Scan for the cell matching the given text and deliver its [X, Y] coordinate at center. 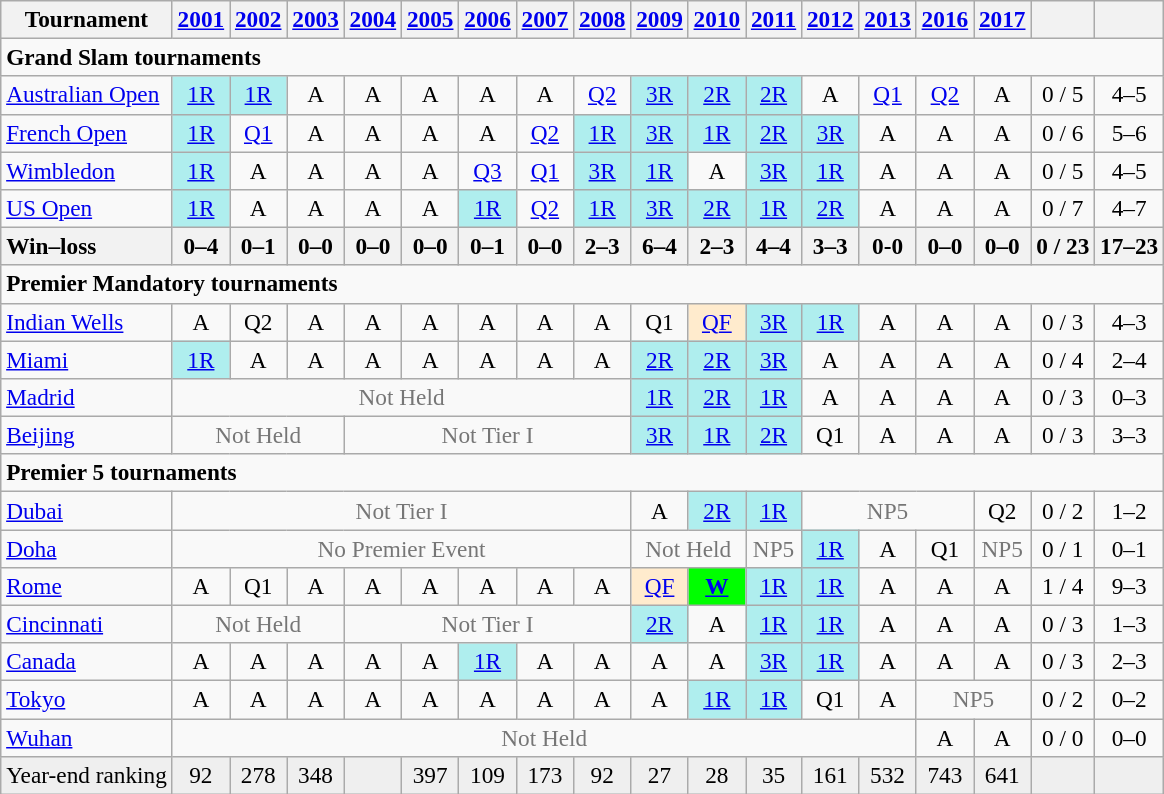
0 / 0 [1063, 737]
2012 [830, 19]
2016 [944, 19]
Q3 [488, 170]
Miami [86, 359]
0 / 1 [1063, 548]
2007 [544, 19]
0–4 [200, 246]
Wimbledon [86, 170]
2008 [602, 19]
27 [660, 775]
No Premier Event [402, 548]
1–2 [1130, 510]
4–3 [1130, 322]
Madrid [86, 397]
French Open [86, 133]
641 [1002, 775]
0-0 [888, 246]
1–3 [1130, 624]
278 [258, 775]
Rome [86, 586]
2001 [200, 19]
2006 [488, 19]
Win–loss [86, 246]
2004 [372, 19]
Tokyo [86, 699]
US Open [86, 208]
2003 [316, 19]
W [716, 586]
348 [316, 775]
4–7 [1130, 208]
0–3 [1130, 397]
2011 [774, 19]
Indian Wells [86, 322]
35 [774, 775]
Tournament [86, 19]
161 [830, 775]
0 / 4 [1063, 359]
0 / 23 [1063, 246]
2002 [258, 19]
0 / 7 [1063, 208]
2017 [1002, 19]
2010 [716, 19]
Wuhan [86, 737]
Canada [86, 662]
Beijing [86, 435]
28 [716, 775]
2–4 [1130, 359]
Cincinnati [86, 624]
173 [544, 775]
Dubai [86, 510]
397 [430, 775]
4–4 [774, 246]
1 / 4 [1063, 586]
743 [944, 775]
0 / 6 [1063, 133]
0–2 [1130, 699]
109 [488, 775]
9–3 [1130, 586]
Premier Mandatory tournaments [582, 284]
2013 [888, 19]
Year-end ranking [86, 775]
532 [888, 775]
Australian Open [86, 95]
Premier 5 tournaments [582, 473]
17–23 [1130, 246]
2009 [660, 19]
2005 [430, 19]
5–6 [1130, 133]
6–4 [660, 246]
Grand Slam tournaments [582, 57]
Doha [86, 548]
